Search for the cell housing the specified text and yield its [X, Y] center coordinate. 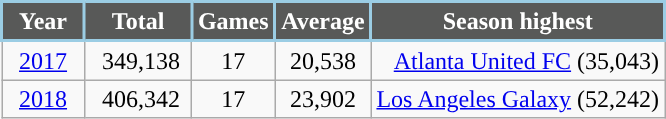
Los Angeles Galaxy (52,242) [518, 99]
Atlanta United FC (35,043) [518, 60]
Year [44, 22]
23,902 [323, 99]
Games [234, 22]
2017 [44, 60]
406,342 [138, 99]
Average [323, 22]
349,138 [138, 60]
Season highest [518, 22]
Total [138, 22]
2018 [44, 99]
20,538 [323, 60]
